Return the [x, y] coordinate for the center point of the cell that contains the specified text.  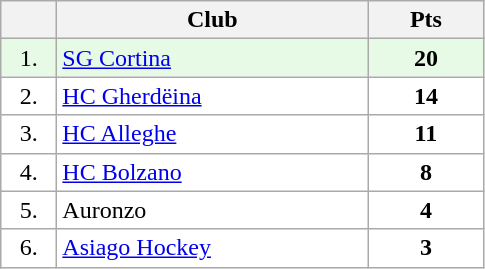
HC Gherdëina [212, 96]
Club [212, 20]
Pts [426, 20]
6. [29, 248]
5. [29, 210]
8 [426, 172]
HC Alleghe [212, 134]
1. [29, 58]
3. [29, 134]
HC Bolzano [212, 172]
SG Cortina [212, 58]
4. [29, 172]
2. [29, 96]
Asiago Hockey [212, 248]
11 [426, 134]
Auronzo [212, 210]
20 [426, 58]
4 [426, 210]
14 [426, 96]
3 [426, 248]
